Scan for the cell matching the given text and deliver its (X, Y) coordinate at center. 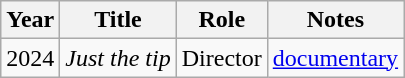
Title (118, 20)
Notes (335, 20)
Role (222, 20)
documentary (335, 58)
Director (222, 58)
Year (30, 20)
Just the tip (118, 58)
2024 (30, 58)
